Search for the cell housing the specified text and yield its (x, y) center coordinate. 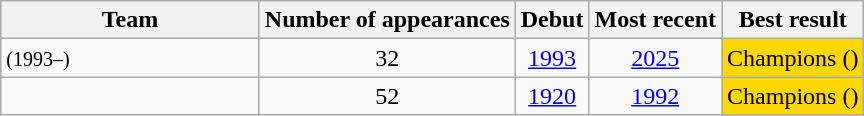
(1993–) (130, 58)
2025 (656, 58)
1920 (552, 96)
Debut (552, 20)
Best result (793, 20)
Most recent (656, 20)
32 (387, 58)
1992 (656, 96)
52 (387, 96)
Number of appearances (387, 20)
Team (130, 20)
1993 (552, 58)
